From the cell containing the given text, extract its center point as [X, Y] coordinate. 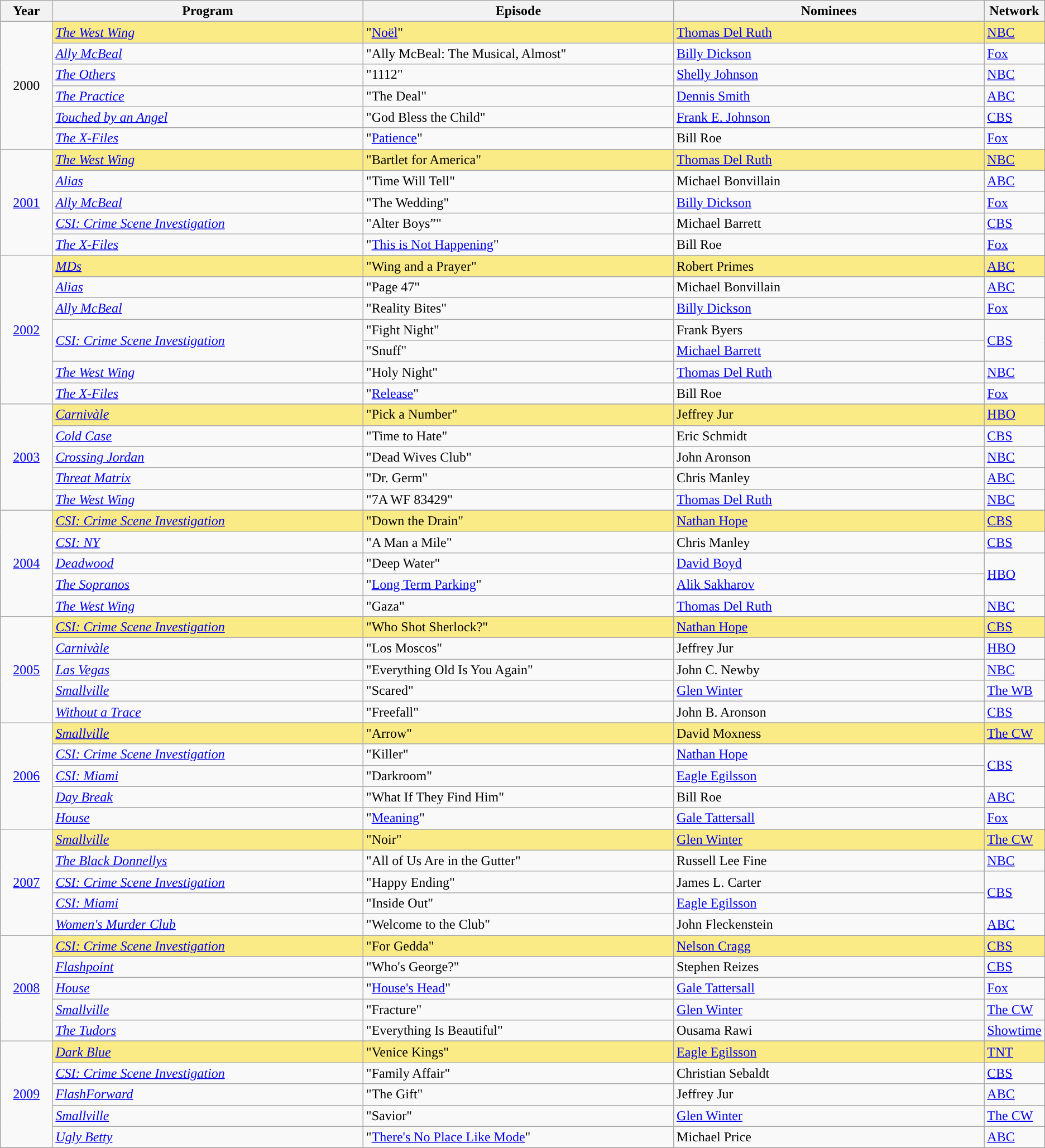
"Fracture" [518, 1010]
"Scared" [518, 691]
"Ally McBeal: The Musical, Almost" [518, 54]
Eric Schmidt [829, 436]
"Bartlet for America" [518, 160]
"Dead Wives Club" [518, 457]
Nominees [829, 11]
John Fleckenstein [829, 924]
"7A WF 83429" [518, 499]
2008 [27, 988]
"Reality Bites" [518, 309]
"Time Will Tell" [518, 181]
2009 [27, 1094]
"Everything Old Is You Again" [518, 670]
Crossing Jordan [208, 457]
"A Man a Mile" [518, 542]
2003 [27, 457]
Christian Sebaldt [829, 1073]
"Freefall" [518, 712]
The Tudors [208, 1031]
Stephen Reizes [829, 967]
2006 [27, 776]
"Holy Night" [518, 372]
"Arrow" [518, 733]
"Alter Boys”" [518, 223]
"The Deal" [518, 96]
"Release" [518, 393]
Ousama Rawi [829, 1031]
Frank E. Johnson [829, 117]
Las Vegas [208, 670]
"The Gift" [518, 1094]
The WB [1014, 691]
"Happy Ending" [518, 882]
CSI: NY [208, 542]
John B. Aronson [829, 712]
"Page 47" [518, 287]
David Boyd [829, 563]
"Noir" [518, 839]
"Dr. Germ" [518, 478]
Women's Murder Club [208, 924]
Michael Price [829, 1137]
John Aronson [829, 457]
TNT [1014, 1052]
"Everything Is Beautiful" [518, 1031]
Robert Primes [829, 266]
Day Break [208, 797]
"This is Not Happening" [518, 244]
"Darkroom" [518, 776]
2007 [27, 882]
2000 [27, 85]
"Welcome to the Club" [518, 924]
"What If They Find Him" [518, 797]
"House's Head" [518, 988]
"Who Shot Sherlock?" [518, 627]
"Venice Kings" [518, 1052]
Year [27, 11]
"Noël" [518, 32]
Nelson Cragg [829, 946]
2001 [27, 202]
James L. Carter [829, 882]
"Snuff" [518, 351]
"Who's George?" [518, 967]
Deadwood [208, 563]
"Deep Water" [518, 563]
David Moxness [829, 733]
"Long Term Parking" [518, 584]
Russell Lee Fine [829, 861]
"Down the Drain" [518, 521]
"Gaza" [518, 606]
"Los Moscos" [518, 649]
Program [208, 11]
"For Gedda" [518, 946]
Alik Sakharov [829, 584]
Shelly Johnson [829, 75]
"Inside Out" [518, 903]
"Pick a Number" [518, 415]
"Family Affair" [518, 1073]
"Meaning" [518, 818]
Network [1014, 11]
2002 [27, 330]
"The Wedding" [518, 202]
MDs [208, 266]
"Wing and a Prayer" [518, 266]
Flashpoint [208, 967]
"There's No Place Like Mode" [518, 1137]
Frank Byers [829, 330]
"Fight Night" [518, 330]
"Patience" [518, 138]
2005 [27, 670]
"Killer" [518, 755]
The Practice [208, 96]
Showtime [1014, 1031]
FlashForward [208, 1094]
The Black Donnellys [208, 861]
"God Bless the Child" [518, 117]
"Time to Hate" [518, 436]
"All of Us Are in the Gutter" [518, 861]
Touched by an Angel [208, 117]
Ugly Betty [208, 1137]
2004 [27, 563]
Cold Case [208, 436]
Dark Blue [208, 1052]
Episode [518, 11]
Dennis Smith [829, 96]
The Others [208, 75]
The Sopranos [208, 584]
"Savior" [518, 1116]
"1112" [518, 75]
John C. Newby [829, 670]
Without a Trace [208, 712]
Threat Matrix [208, 478]
